Return the [X, Y] coordinate for the center point of the cell that contains the specified text.  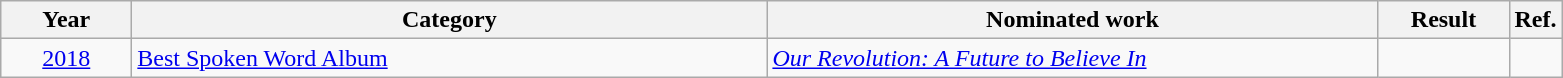
Ref. [1536, 20]
Result [1444, 20]
Category [450, 20]
Year [66, 20]
Best Spoken Word Album [450, 58]
Our Revolution: A Future to Believe In [1072, 58]
2018 [66, 58]
Nominated work [1072, 20]
